Determine the [X, Y] coordinate at the center of the cell enclosing the given text.  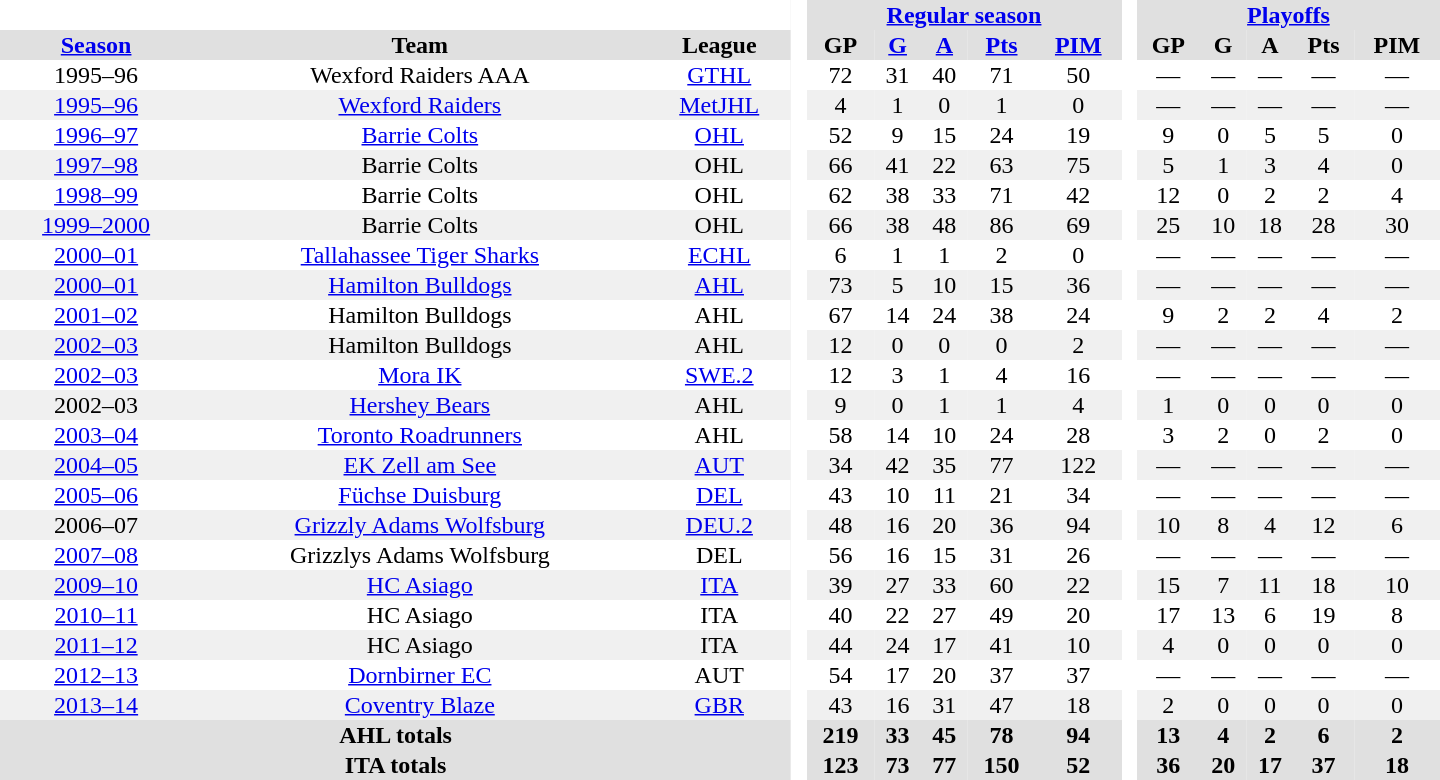
26 [1078, 555]
45 [944, 735]
58 [841, 435]
2004–05 [96, 465]
2003–04 [96, 435]
2011–12 [96, 645]
Mora IK [420, 375]
56 [841, 555]
MetJHL [719, 105]
Team [420, 45]
2010–11 [96, 615]
1998–99 [96, 195]
Hershey Bears [420, 405]
Wexford Raiders AAA [420, 75]
69 [1078, 225]
35 [944, 465]
75 [1078, 165]
Playoffs [1288, 15]
54 [841, 675]
2012–13 [96, 675]
21 [1002, 495]
Tallahassee Tiger Sharks [420, 255]
League [719, 45]
62 [841, 195]
Dornbirner EC [420, 675]
30 [1397, 225]
GTHL [719, 75]
ITA totals [396, 765]
AHL totals [396, 735]
ECHL [719, 255]
123 [841, 765]
EK Zell am See [420, 465]
Wexford Raiders [420, 105]
86 [1002, 225]
1999–2000 [96, 225]
2013–14 [96, 705]
50 [1078, 75]
2005–06 [96, 495]
72 [841, 75]
Regular season [964, 15]
Grizzly Adams Wolfsburg [420, 525]
2001–02 [96, 315]
2006–07 [96, 525]
Füchse Duisburg [420, 495]
122 [1078, 465]
Toronto Roadrunners [420, 435]
1997–98 [96, 165]
1996–97 [96, 135]
SWE.2 [719, 375]
Coventry Blaze [420, 705]
63 [1002, 165]
25 [1168, 225]
2007–08 [96, 555]
DEU.2 [719, 525]
Season [96, 45]
47 [1002, 705]
GBR [719, 705]
7 [1224, 585]
44 [841, 645]
39 [841, 585]
2009–10 [96, 585]
219 [841, 735]
Grizzlys Adams Wolfsburg [420, 555]
49 [1002, 615]
67 [841, 315]
150 [1002, 765]
78 [1002, 735]
60 [1002, 585]
